Locate the cell with the specified text and output its (x, y) center coordinate. 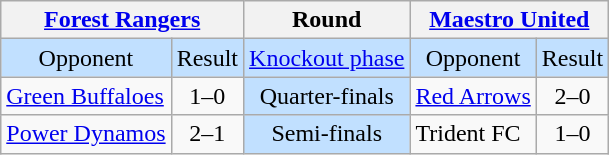
Maestro United (510, 20)
Trident FC (473, 134)
Semi-finals (327, 134)
Green Buffaloes (86, 96)
2–1 (207, 134)
Knockout phase (327, 58)
Red Arrows (473, 96)
Quarter-finals (327, 96)
Power Dynamos (86, 134)
2–0 (572, 96)
Forest Rangers (122, 20)
Round (327, 20)
